Identify which cell holds the provided text, then report its (X, Y) central coordinate. 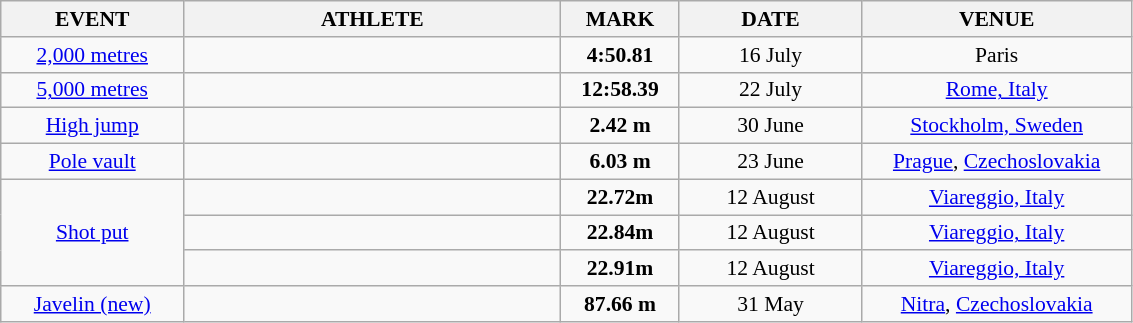
Nitra, Czechoslovakia (996, 304)
6.03 m (620, 162)
ATHLETE (372, 19)
Javelin (new) (92, 304)
Paris (996, 55)
High jump (92, 126)
22.84m (620, 233)
EVENT (92, 19)
Rome, Italy (996, 90)
23 June (770, 162)
MARK (620, 19)
22.72m (620, 197)
12:58.39 (620, 90)
Pole vault (92, 162)
30 June (770, 126)
2.42 m (620, 126)
Shot put (92, 232)
16 July (770, 55)
Prague, Czechoslovakia (996, 162)
Stockholm, Sweden (996, 126)
22 July (770, 90)
87.66 m (620, 304)
31 May (770, 304)
2,000 metres (92, 55)
22.91m (620, 269)
5,000 metres (92, 90)
VENUE (996, 19)
4:50.81 (620, 55)
DATE (770, 19)
